Search for the cell housing the specified text and yield its [x, y] center coordinate. 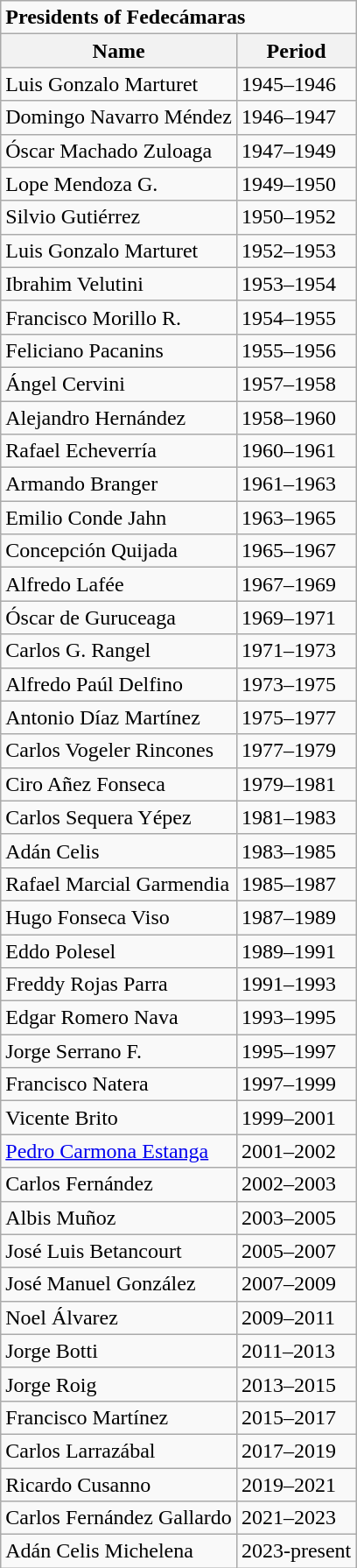
Alfredo Lafée [119, 584]
1963–1965 [296, 518]
1961–1963 [296, 484]
Lope Mendoza G. [119, 184]
Óscar Machado Zuloaga [119, 151]
Carlos Fernández [119, 1184]
1958–1960 [296, 418]
Domingo Navarro Méndez [119, 117]
Pedro Carmona Estanga [119, 1151]
Ibrahim Velutini [119, 284]
Carlos Sequera Yépez [119, 817]
1999–2001 [296, 1118]
1955–1956 [296, 350]
José Manuel González [119, 1284]
2015–2017 [296, 1417]
1979–1981 [296, 784]
1987–1989 [296, 917]
1952–1953 [296, 251]
1989–1991 [296, 950]
Jorge Botti [119, 1351]
Adán Celis [119, 851]
1981–1983 [296, 817]
1947–1949 [296, 151]
Ángel Cervini [119, 384]
Óscar de Guruceaga [119, 618]
Rafael Echeverría [119, 451]
Carlos Larrazábal [119, 1451]
Vicente Brito [119, 1118]
Freddy Rojas Parra [119, 985]
Name [119, 51]
Albis Muñoz [119, 1218]
1960–1961 [296, 451]
Presidents of Fedecámaras [178, 18]
Silvio Gutiérrez [119, 217]
Noel Álvarez [119, 1317]
1945–1946 [296, 84]
Alfredo Paúl Delfino [119, 684]
1973–1975 [296, 684]
1977–1979 [296, 751]
1957–1958 [296, 384]
Ricardo Cusanno [119, 1485]
2002–2003 [296, 1184]
1983–1985 [296, 851]
1953–1954 [296, 284]
1993–1995 [296, 1018]
2009–2011 [296, 1317]
Emilio Conde Jahn [119, 518]
2001–2002 [296, 1151]
Carlos G. Rangel [119, 651]
2007–2009 [296, 1284]
Concepción Quijada [119, 551]
1991–1993 [296, 985]
Jorge Roig [119, 1384]
Armando Branger [119, 484]
1950–1952 [296, 217]
1995–1997 [296, 1051]
2003–2005 [296, 1218]
1969–1971 [296, 618]
2005–2007 [296, 1251]
Alejandro Hernández [119, 418]
Edgar Romero Nava [119, 1018]
Carlos Fernández Gallardo [119, 1518]
Jorge Serrano F. [119, 1051]
Francisco Morillo R. [119, 317]
Carlos Vogeler Rincones [119, 751]
1954–1955 [296, 317]
Feliciano Pacanins [119, 350]
1985–1987 [296, 884]
Francisco Natera [119, 1084]
Adán Celis Michelena [119, 1551]
1965–1967 [296, 551]
1946–1947 [296, 117]
Period [296, 51]
1997–1999 [296, 1084]
1971–1973 [296, 651]
2013–2015 [296, 1384]
José Luis Betancourt [119, 1251]
2021–2023 [296, 1518]
Antonio Díaz Martínez [119, 717]
1975–1977 [296, 717]
Eddo Polesel [119, 950]
2019–2021 [296, 1485]
1949–1950 [296, 184]
Rafael Marcial Garmendia [119, 884]
2017–2019 [296, 1451]
Francisco Martínez [119, 1417]
1967–1969 [296, 584]
2011–2013 [296, 1351]
Ciro Añez Fonseca [119, 784]
2023-present [296, 1551]
Hugo Fonseca Viso [119, 917]
